Scan for the cell matching the given text and deliver its [x, y] coordinate at center. 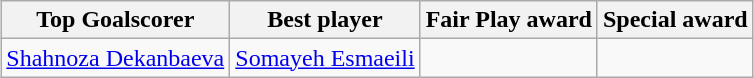
Fair Play award [508, 20]
Best player [325, 20]
Somayeh Esmaeili [325, 58]
Shahnoza Dekanbaeva [116, 58]
Top Goalscorer [116, 20]
Special award [675, 20]
